From the cell containing the given text, extract its center point as (X, Y) coordinate. 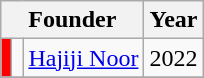
2022 (174, 58)
Year (174, 20)
Hajiji Noor (84, 58)
Founder (72, 20)
